Search for the cell housing the specified text and yield its (x, y) center coordinate. 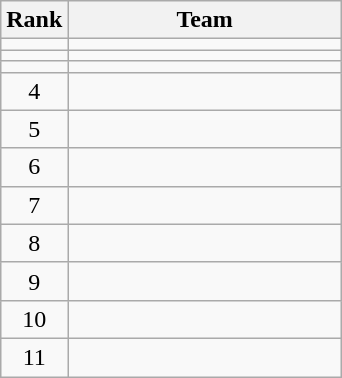
5 (34, 129)
Team (205, 20)
6 (34, 167)
4 (34, 91)
10 (34, 319)
9 (34, 281)
11 (34, 357)
7 (34, 205)
Rank (34, 20)
8 (34, 243)
